From the cell containing the given text, extract its center point as [x, y] coordinate. 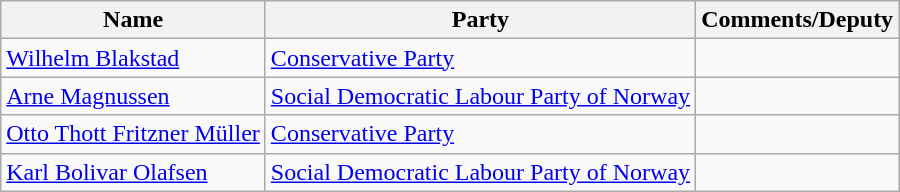
Arne Magnussen [134, 96]
Name [134, 20]
Wilhelm Blakstad [134, 58]
Otto Thott Fritzner Müller [134, 134]
Comments/Deputy [798, 20]
Party [480, 20]
Karl Bolivar Olafsen [134, 172]
